Identify which cell holds the provided text, then report its (X, Y) central coordinate. 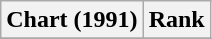
Chart (1991) (72, 20)
Rank (176, 20)
